Search for the cell housing the specified text and yield its (x, y) center coordinate. 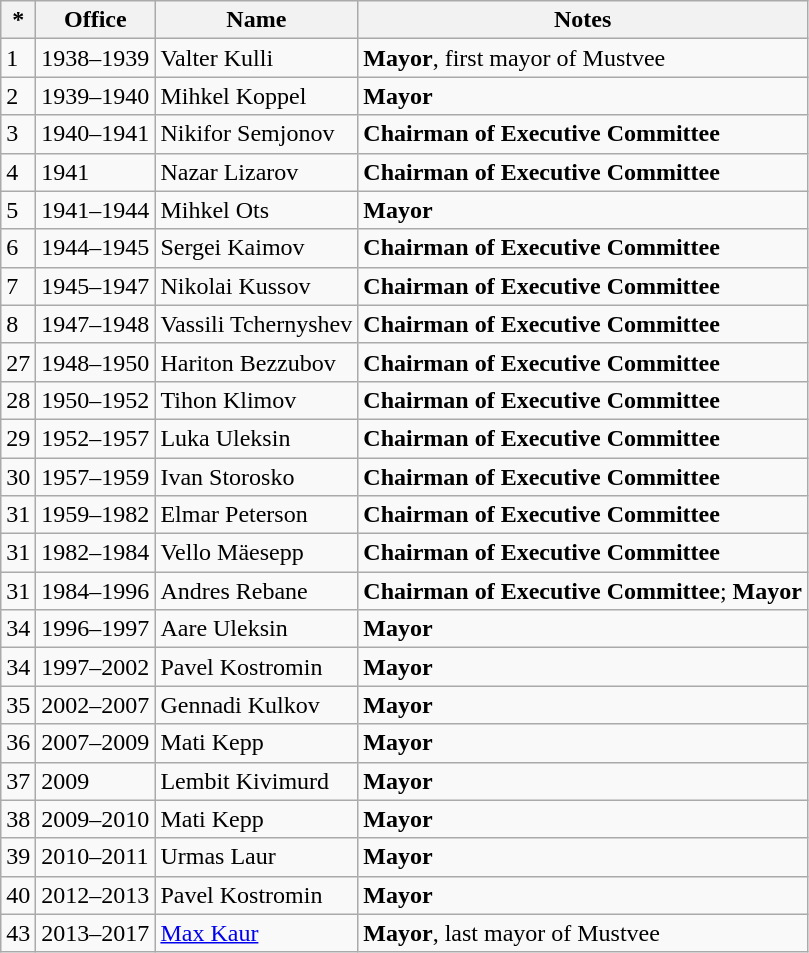
1944–1945 (96, 248)
5 (18, 210)
Ivan Storosko (256, 477)
Sergei Kaimov (256, 248)
2009 (96, 781)
1 (18, 58)
39 (18, 857)
1950–1952 (96, 400)
Chairman of Executive Committee; Mayor (583, 591)
7 (18, 286)
1938–1939 (96, 58)
1957–1959 (96, 477)
1940–1941 (96, 134)
Aare Uleksin (256, 629)
43 (18, 933)
Vassili Tchernyshev (256, 324)
1947–1948 (96, 324)
Max Kaur (256, 933)
1997–2002 (96, 667)
36 (18, 743)
2012–2013 (96, 895)
30 (18, 477)
2007–2009 (96, 743)
2002–2007 (96, 705)
Gennadi Kulkov (256, 705)
1948–1950 (96, 362)
35 (18, 705)
Notes (583, 20)
Nikifor Semjonov (256, 134)
1939–1940 (96, 96)
1952–1957 (96, 438)
29 (18, 438)
Vello Mäesepp (256, 553)
Mayor, first mayor of Mustvee (583, 58)
3 (18, 134)
8 (18, 324)
28 (18, 400)
1996–1997 (96, 629)
Mayor, last mayor of Mustvee (583, 933)
40 (18, 895)
37 (18, 781)
Office (96, 20)
Valter Kulli (256, 58)
2009–2010 (96, 819)
1945–1947 (96, 286)
Mihkel Ots (256, 210)
Name (256, 20)
1941–1944 (96, 210)
Tihon Klimov (256, 400)
2 (18, 96)
Mihkel Koppel (256, 96)
Nikolai Kussov (256, 286)
4 (18, 172)
2013–2017 (96, 933)
1984–1996 (96, 591)
Nazar Lizarov (256, 172)
27 (18, 362)
Lembit Kivimurd (256, 781)
* (18, 20)
1941 (96, 172)
1959–1982 (96, 515)
Urmas Laur (256, 857)
6 (18, 248)
38 (18, 819)
Hariton Bezzubov (256, 362)
Elmar Peterson (256, 515)
Andres Rebane (256, 591)
1982–1984 (96, 553)
2010–2011 (96, 857)
Luka Uleksin (256, 438)
